Locate the cell with the specified text and output its [X, Y] center coordinate. 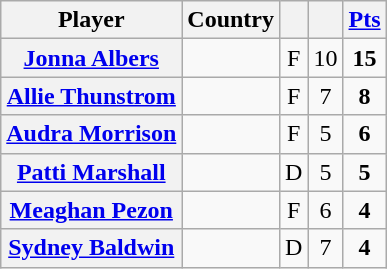
Jonna Albers [92, 58]
Patti Marshall [92, 172]
Pts [364, 20]
8 [364, 96]
Meaghan Pezon [92, 210]
Country [231, 20]
Sydney Baldwin [92, 248]
Player [92, 20]
15 [364, 58]
Audra Morrison [92, 134]
10 [326, 58]
Allie Thunstrom [92, 96]
